Locate the cell with the specified text and output its (x, y) center coordinate. 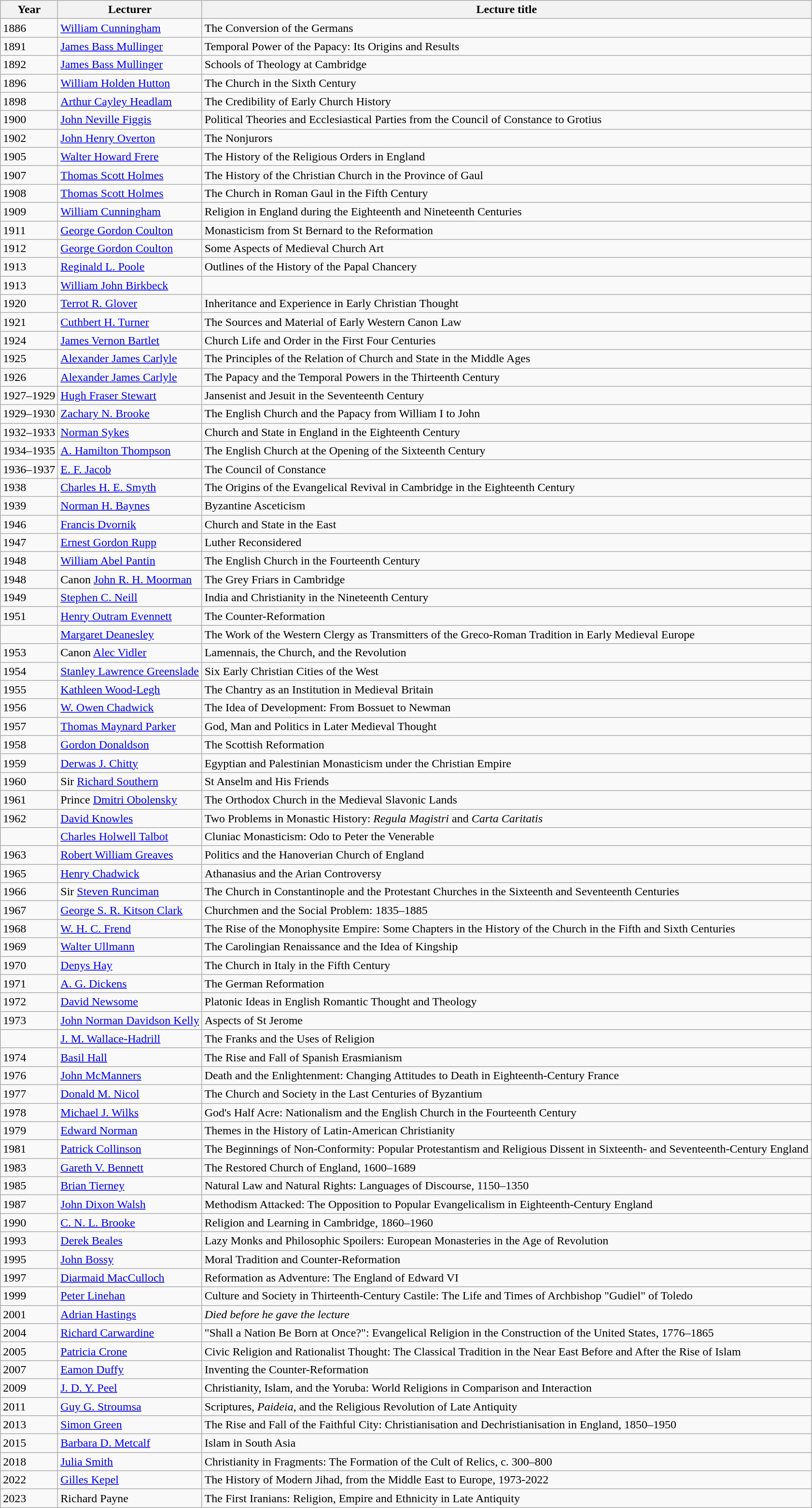
George S. R. Kitson Clark (130, 910)
The Rise and Fall of Spanish Erasmianism (506, 1057)
Religion in England during the Eighteenth and Nineteenth Centuries (506, 211)
Patrick Collinson (130, 1149)
Themes in the History of Latin-American Christianity (506, 1131)
The History of Modern Jihad, from the Middle East to Europe, 1973-2022 (506, 1480)
2013 (29, 1425)
James Vernon Bartlet (130, 340)
1962 (29, 818)
1896 (29, 83)
1960 (29, 781)
1951 (29, 616)
1979 (29, 1131)
Death and the Enlightenment: Changing Attitudes to Death in Eighteenth-Century France (506, 1075)
The Papacy and the Temporal Powers in the Thirteenth Century (506, 377)
1972 (29, 1002)
Stephen C. Neill (130, 598)
Norman Sykes (130, 432)
1953 (29, 653)
David Knowles (130, 818)
John Neville Figgis (130, 120)
1997 (29, 1278)
1969 (29, 947)
1909 (29, 211)
1949 (29, 598)
The First Iranians: Religion, Empire and Ethnicity in Late Antiquity (506, 1498)
Margaret Deanesley (130, 634)
E. F. Jacob (130, 469)
2023 (29, 1498)
Religion and Learning in Cambridge, 1860–1960 (506, 1223)
2022 (29, 1480)
The Sources and Material of Early Western Canon Law (506, 322)
Thomas Maynard Parker (130, 726)
Platonic Ideas in English Romantic Thought and Theology (506, 1002)
Some Aspects of Medieval Church Art (506, 249)
The Principles of the Relation of Church and State in the Middle Ages (506, 359)
Christianity, Islam, and the Yoruba: World Religions in Comparison and Interaction (506, 1388)
1967 (29, 910)
1968 (29, 929)
Barbara D. Metcalf (130, 1443)
Culture and Society in Thirteenth-Century Castile: The Life and Times of Archbishop "Gudiel" of Toledo (506, 1296)
The Rise and Fall of the Faithful City: Christianisation and Dechristianisation in England, 1850–1950 (506, 1425)
Hugh Fraser Stewart (130, 395)
1955 (29, 690)
1999 (29, 1296)
John Norman Davidson Kelly (130, 1020)
"Shall a Nation Be Born at Once?": Evangelical Religion in the Construction of the United States, 1776–1865 (506, 1333)
Basil Hall (130, 1057)
The English Church and the Papacy from William I to John (506, 414)
Scriptures, Paideia, and the Religious Revolution of Late Antiquity (506, 1407)
God's Half Acre: Nationalism and the English Church in the Fourteenth Century (506, 1112)
The Church and Society in the Last Centuries of Byzantium (506, 1094)
A. Hamilton Thompson (130, 451)
C. N. L. Brooke (130, 1223)
Derek Beales (130, 1241)
Natural Law and Natural Rights: Languages of Discourse, 1150–1350 (506, 1186)
1993 (29, 1241)
1990 (29, 1223)
Luther Reconsidered (506, 543)
Charles H. E. Smyth (130, 487)
Inheritance and Experience in Early Christian Thought (506, 304)
William Holden Hutton (130, 83)
1927–1929 (29, 395)
1974 (29, 1057)
1971 (29, 984)
1932–1933 (29, 432)
Reginald L. Poole (130, 267)
The History of the Religious Orders in England (506, 156)
The Rise of the Monophysite Empire: Some Chapters in the History of the Church in the Fifth and Sixth Centuries (506, 929)
Kathleen Wood-Legh (130, 690)
1956 (29, 708)
The Carolingian Renaissance and the Idea of Kingship (506, 947)
Church and State in the East (506, 524)
The Church in Roman Gaul in the Fifth Century (506, 193)
1907 (29, 175)
Politics and the Hanoverian Church of England (506, 855)
The Scottish Reformation (506, 745)
Temporal Power of the Papacy: Its Origins and Results (506, 46)
William John Birkbeck (130, 285)
Aspects of St Jerome (506, 1020)
W. Owen Chadwick (130, 708)
1947 (29, 543)
Terrot R. Glover (130, 304)
Derwas J. Chitty (130, 763)
The Council of Constance (506, 469)
1939 (29, 506)
1970 (29, 965)
Canon John R. H. Moorman (130, 579)
Two Problems in Monastic History: Regula Magistri and Carta Caritatis (506, 818)
J. M. Wallace-Hadrill (130, 1039)
Gareth V. Bennett (130, 1168)
1902 (29, 138)
Church Life and Order in the First Four Centuries (506, 340)
Sir Richard Southern (130, 781)
Robert William Greaves (130, 855)
The Counter-Reformation (506, 616)
Edward Norman (130, 1131)
1891 (29, 46)
The Nonjurors (506, 138)
Lecturer (130, 10)
1936–1937 (29, 469)
1978 (29, 1112)
Brian Tierney (130, 1186)
John Dixon Walsh (130, 1204)
2007 (29, 1369)
J. D. Y. Peel (130, 1388)
1924 (29, 340)
1929–1930 (29, 414)
John McManners (130, 1075)
1954 (29, 671)
Gordon Donaldson (130, 745)
1977 (29, 1094)
Eamon Duffy (130, 1369)
India and Christianity in the Nineteenth Century (506, 598)
1926 (29, 377)
1983 (29, 1168)
Walter Howard Frere (130, 156)
David Newsome (130, 1002)
Byzantine Asceticism (506, 506)
The Work of the Western Clergy as Transmitters of the Greco-Roman Tradition in Early Medieval Europe (506, 634)
William Abel Pantin (130, 561)
1911 (29, 230)
1985 (29, 1186)
Julia Smith (130, 1462)
Denys Hay (130, 965)
The Beginnings of Non-Conformity: Popular Protestantism and Religious Dissent in Sixteenth- and Seventeenth-Century England (506, 1149)
1898 (29, 101)
Henry Outram Evennett (130, 616)
Gilles Kepel (130, 1480)
God, Man and Politics in Later Medieval Thought (506, 726)
The Orthodox Church in the Medieval Slavonic Lands (506, 800)
1886 (29, 28)
Churchmen and the Social Problem: 1835–1885 (506, 910)
W. H. C. Frend (130, 929)
2005 (29, 1351)
Church and State in England in the Eighteenth Century (506, 432)
1957 (29, 726)
The Origins of the Evangelical Revival in Cambridge in the Eighteenth Century (506, 487)
1946 (29, 524)
The Credibility of Early Church History (506, 101)
1961 (29, 800)
Islam in South Asia (506, 1443)
Inventing the Counter-Reformation (506, 1369)
A. G. Dickens (130, 984)
Methodism Attacked: The Opposition to Popular Evangelicalism in Eighteenth-Century England (506, 1204)
The English Church at the Opening of the Sixteenth Century (506, 451)
Peter Linehan (130, 1296)
Walter Ullmann (130, 947)
The Restored Church of England, 1600–1689 (506, 1168)
Lazy Monks and Philosophic Spoilers: European Monasteries in the Age of Revolution (506, 1241)
Richard Carwardine (130, 1333)
1966 (29, 892)
St Anselm and His Friends (506, 781)
Cuthbert H. Turner (130, 322)
The Grey Friars in Cambridge (506, 579)
Donald M. Nicol (130, 1094)
1900 (29, 120)
1965 (29, 874)
Diarmaid MacCulloch (130, 1278)
2015 (29, 1443)
Schools of Theology at Cambridge (506, 65)
Adrian Hastings (130, 1314)
1920 (29, 304)
Charles Holwell Talbot (130, 837)
1908 (29, 193)
Patricia Crone (130, 1351)
Lamennais, the Church, and the Revolution (506, 653)
1905 (29, 156)
John Henry Overton (130, 138)
Civic Religion and Rationalist Thought: The Classical Tradition in the Near East Before and After the Rise of Islam (506, 1351)
1995 (29, 1259)
Richard Payne (130, 1498)
Simon Green (130, 1425)
Died before he gave the lecture (506, 1314)
2004 (29, 1333)
Guy G. Stroumsa (130, 1407)
Zachary N. Brooke (130, 414)
Year (29, 10)
1973 (29, 1020)
2001 (29, 1314)
Lecture title (506, 10)
1981 (29, 1149)
Cluniac Monasticism: Odo to Peter the Venerable (506, 837)
Outlines of the History of the Papal Chancery (506, 267)
The Chantry as an Institution in Medieval Britain (506, 690)
1963 (29, 855)
Athanasius and the Arian Controversy (506, 874)
1925 (29, 359)
The German Reformation (506, 984)
Norman H. Baynes (130, 506)
Stanley Lawrence Greenslade (130, 671)
Ernest Gordon Rupp (130, 543)
1892 (29, 65)
2011 (29, 1407)
Canon Alec Vidler (130, 653)
The English Church in the Fourteenth Century (506, 561)
1958 (29, 745)
John Bossy (130, 1259)
The Conversion of the Germans (506, 28)
Arthur Cayley Headlam (130, 101)
Francis Dvornik (130, 524)
Reformation as Adventure: The England of Edward VI (506, 1278)
1987 (29, 1204)
The Church in the Sixth Century (506, 83)
Prince Dmitri Obolensky (130, 800)
1938 (29, 487)
1934–1935 (29, 451)
The Idea of Development: From Bossuet to Newman (506, 708)
2018 (29, 1462)
Egyptian and Palestinian Monasticism under the Christian Empire (506, 763)
1912 (29, 249)
Six Early Christian Cities of the West (506, 671)
The Franks and the Uses of Religion (506, 1039)
The Church in Constantinople and the Protestant Churches in the Sixteenth and Seventeenth Centuries (506, 892)
Jansenist and Jesuit in the Seventeenth Century (506, 395)
Monasticism from St Bernard to the Reformation (506, 230)
Political Theories and Ecclesiastical Parties from the Council of Constance to Grotius (506, 120)
2009 (29, 1388)
The History of the Christian Church in the Province of Gaul (506, 175)
The Church in Italy in the Fifth Century (506, 965)
Sir Steven Runciman (130, 892)
Michael J. Wilks (130, 1112)
Moral Tradition and Counter-Reformation (506, 1259)
1959 (29, 763)
Christianity in Fragments: The Formation of the Cult of Relics, c. 300–800 (506, 1462)
Henry Chadwick (130, 874)
1976 (29, 1075)
1921 (29, 322)
